Return (X, Y) of the center of cell containing provided text 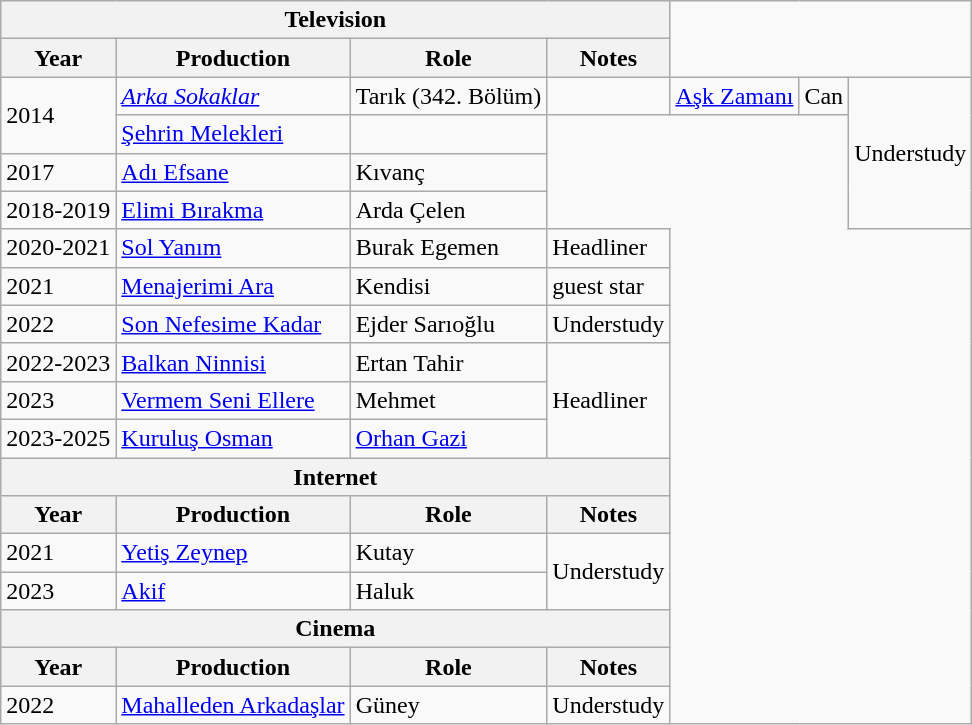
Burak Egemen (448, 248)
Cinema (336, 629)
2014 (58, 115)
Şehrin Melekleri (233, 134)
Sol Yanım (233, 248)
Ejder Sarıoğlu (448, 324)
Vermem Seni Ellere (233, 400)
Tarık (342. Bölüm) (448, 96)
Television (336, 20)
Ertan Tahir (448, 362)
Güney (448, 705)
Yetiş Zeynep (233, 553)
Can (824, 96)
Akif (233, 591)
2020-2021 (58, 248)
2017 (58, 172)
Adı Efsane (233, 172)
Son Nefesime Kadar (233, 324)
Kutay (448, 553)
Menajerimi Ara (233, 286)
Mahalleden Arkadaşlar (233, 705)
Mehmet (448, 400)
Balkan Ninnisi (233, 362)
Kendisi (448, 286)
Arka Sokaklar (233, 96)
guest star (608, 286)
Aşk Zamanı (734, 96)
Arda Çelen (448, 210)
Kıvanç (448, 172)
2018-2019 (58, 210)
Kuruluş Osman (233, 438)
Internet (336, 477)
Haluk (448, 591)
Orhan Gazi (448, 438)
Elimi Bırakma (233, 210)
2022-2023 (58, 362)
2023-2025 (58, 438)
